Provide the (x, y) coordinate of the cell's center where the given text is located.  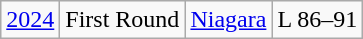
First Round (122, 20)
Niagara (228, 20)
L 86–91 (318, 20)
2024 (30, 20)
